Return [X, Y] of the center of cell containing provided text 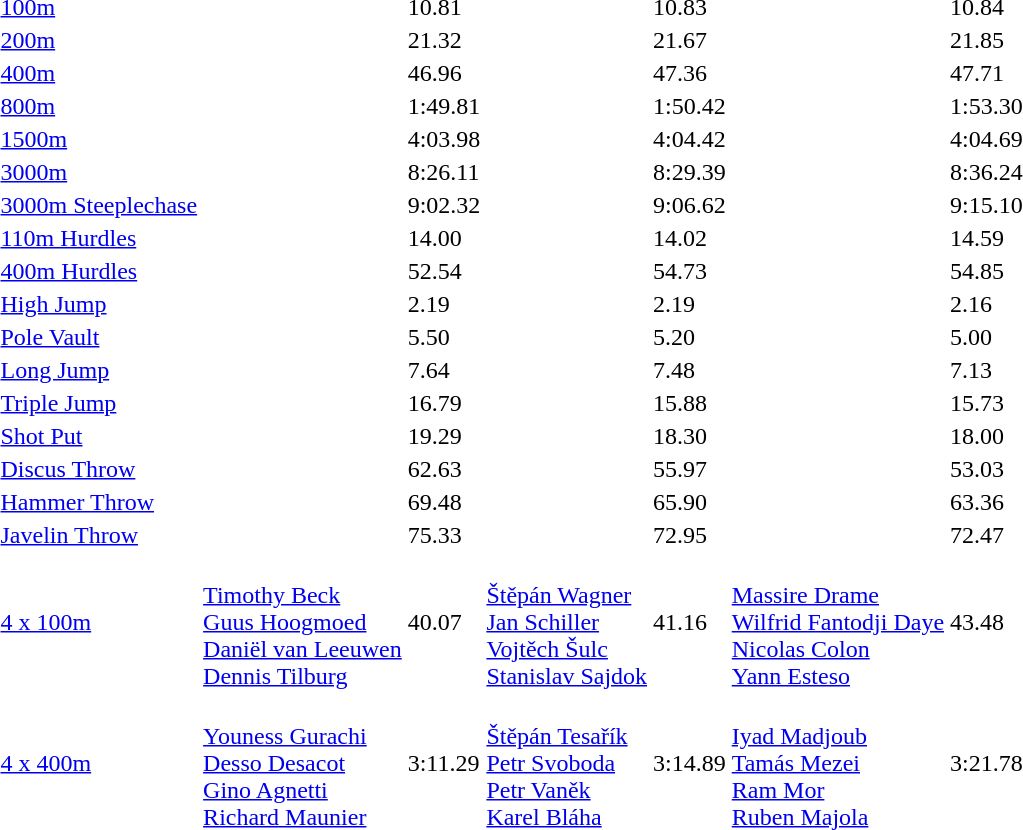
14.02 [690, 238]
52.54 [444, 271]
1:49.81 [444, 106]
9:06.62 [690, 205]
19.29 [444, 436]
15.88 [690, 403]
Timothy BeckGuus HoogmoedDaniël van LeeuwenDennis Tilburg [303, 622]
4:04.42 [690, 139]
Massire DrameWilfrid Fantodji DayeNicolas ColonYann Esteso [838, 622]
9:02.32 [444, 205]
8:26.11 [444, 172]
41.16 [690, 622]
7.48 [690, 370]
1:50.42 [690, 106]
72.95 [690, 535]
65.90 [690, 502]
14.00 [444, 238]
21.67 [690, 40]
46.96 [444, 73]
54.73 [690, 271]
62.63 [444, 469]
5.50 [444, 337]
8:29.39 [690, 172]
40.07 [444, 622]
4:03.98 [444, 139]
75.33 [444, 535]
47.36 [690, 73]
18.30 [690, 436]
21.32 [444, 40]
16.79 [444, 403]
Štěpán WagnerJan SchillerVojtěch ŠulcStanislav Sajdok [567, 622]
69.48 [444, 502]
5.20 [690, 337]
7.64 [444, 370]
55.97 [690, 469]
